For the text-containing cell, return its midpoint in [x, y] coordinate format. 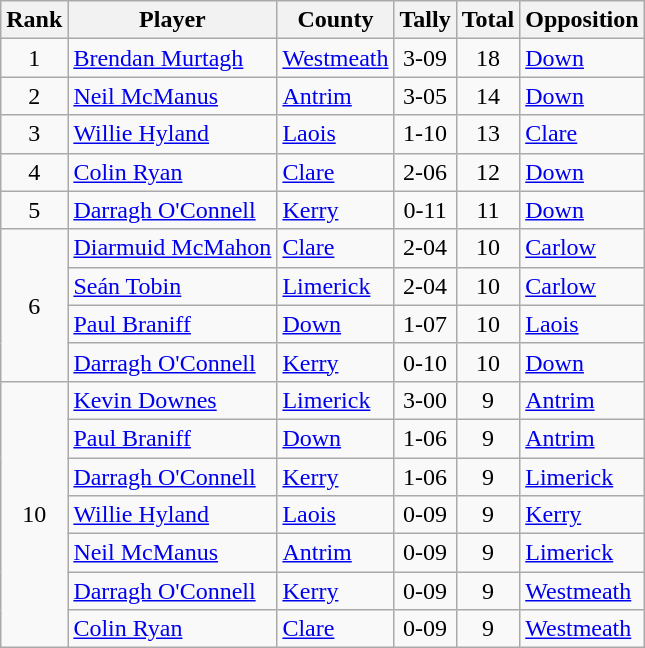
Brendan Murtagh [172, 58]
Rank [34, 20]
4 [34, 172]
0-11 [425, 210]
3 [34, 134]
13 [488, 134]
18 [488, 58]
Opposition [582, 20]
2 [34, 96]
5 [34, 210]
1-10 [425, 134]
Seán Tobin [172, 286]
Total [488, 20]
3-05 [425, 96]
12 [488, 172]
6 [34, 305]
11 [488, 210]
3-00 [425, 400]
14 [488, 96]
Tally [425, 20]
0-10 [425, 362]
1-07 [425, 324]
Kevin Downes [172, 400]
County [336, 20]
1 [34, 58]
Player [172, 20]
2-06 [425, 172]
Diarmuid McMahon [172, 248]
3-09 [425, 58]
